Return the (X, Y) coordinate for the center point of the cell that contains the specified text.  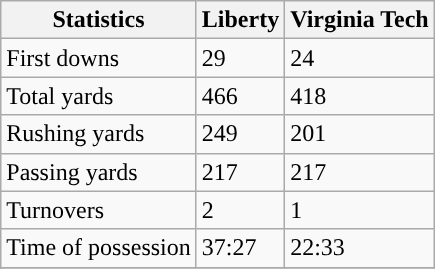
29 (240, 58)
Liberty (240, 20)
Statistics (99, 20)
Passing yards (99, 172)
Turnovers (99, 210)
24 (360, 58)
418 (360, 96)
Time of possession (99, 248)
First downs (99, 58)
37:27 (240, 248)
2 (240, 210)
Total yards (99, 96)
1 (360, 210)
249 (240, 134)
201 (360, 134)
Rushing yards (99, 134)
Virginia Tech (360, 20)
466 (240, 96)
22:33 (360, 248)
